Scan for the cell matching the given text and deliver its [x, y] coordinate at center. 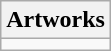
Artworks [56, 20]
